Detect which cell encompasses the target text, then output its (x, y) center coordinate. 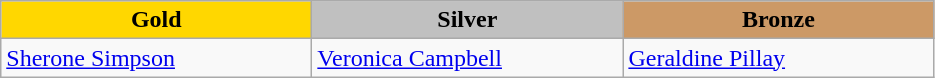
Silver (468, 20)
Gold (156, 20)
Sherone Simpson (156, 58)
Bronze (778, 20)
Geraldine Pillay (778, 58)
Veronica Campbell (468, 58)
